Provide the (X, Y) coordinate of the cell's center where the given text is located.  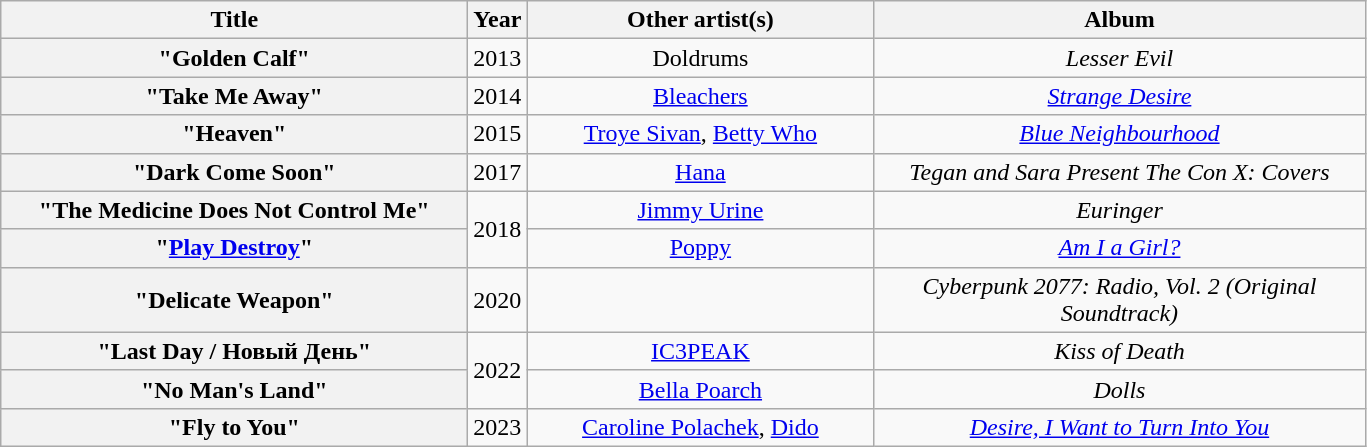
"Fly to You" (234, 427)
"No Man's Land" (234, 389)
Strange Desire (1120, 96)
Euringer (1120, 210)
Year (498, 20)
Am I a Girl? (1120, 248)
Doldrums (700, 58)
Poppy (700, 248)
Cyberpunk 2077: Radio, Vol. 2 (Original Soundtrack) (1120, 300)
Jimmy Urine (700, 210)
Dolls (1120, 389)
Other artist(s) (700, 20)
Troye Sivan, Betty Who (700, 134)
2023 (498, 427)
Desire, I Want to Turn Into You (1120, 427)
"Play Destroy" (234, 248)
2020 (498, 300)
Bleachers (700, 96)
2017 (498, 172)
Blue Neighbourhood (1120, 134)
"Delicate Weapon" (234, 300)
IC3PEAK (700, 351)
Album (1120, 20)
Bella Poarch (700, 389)
"Golden Calf" (234, 58)
Caroline Polachek, Dido (700, 427)
"The Medicine Does Not Control Me" (234, 210)
"Dark Come Soon" (234, 172)
2014 (498, 96)
"Heaven" (234, 134)
Kiss of Death (1120, 351)
Tegan and Sara Present The Con X: Covers (1120, 172)
"Last Day / Новый День" (234, 351)
Lesser Evil (1120, 58)
"Take Me Away" (234, 96)
Hana (700, 172)
2013 (498, 58)
2015 (498, 134)
Title (234, 20)
2022 (498, 370)
2018 (498, 229)
